Determine the [x, y] coordinate at the center of the cell enclosing the given text.  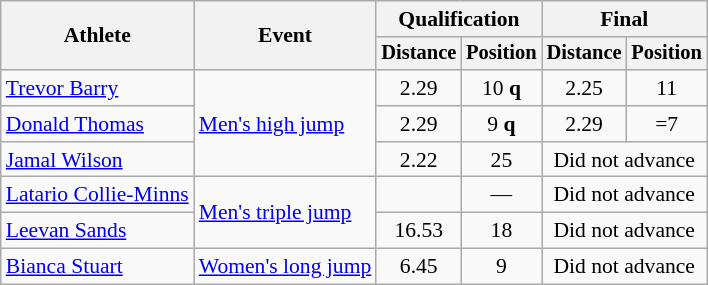
Men's triple jump [286, 212]
Bianca Stuart [98, 267]
10 q [501, 88]
Event [286, 36]
=7 [666, 124]
Leevan Sands [98, 231]
9 [501, 267]
16.53 [418, 231]
9 q [501, 124]
— [501, 195]
Trevor Barry [98, 88]
Final [624, 19]
11 [666, 88]
Latario Collie-Minns [98, 195]
25 [501, 160]
2.22 [418, 160]
2.25 [584, 88]
18 [501, 231]
Women's long jump [286, 267]
Donald Thomas [98, 124]
Jamal Wilson [98, 160]
6.45 [418, 267]
Athlete [98, 36]
Men's high jump [286, 124]
Qualification [458, 19]
